Determine the [X, Y] coordinate at the center of the cell enclosing the given text.  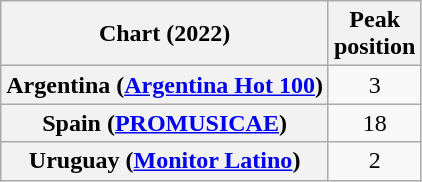
Spain (PROMUSICAE) [165, 123]
Peakposition [374, 34]
Argentina (Argentina Hot 100) [165, 85]
18 [374, 123]
Uruguay (Monitor Latino) [165, 161]
3 [374, 85]
Chart (2022) [165, 34]
2 [374, 161]
